Capture the cell that displays the provided text and extract its (X, Y) central coordinate. 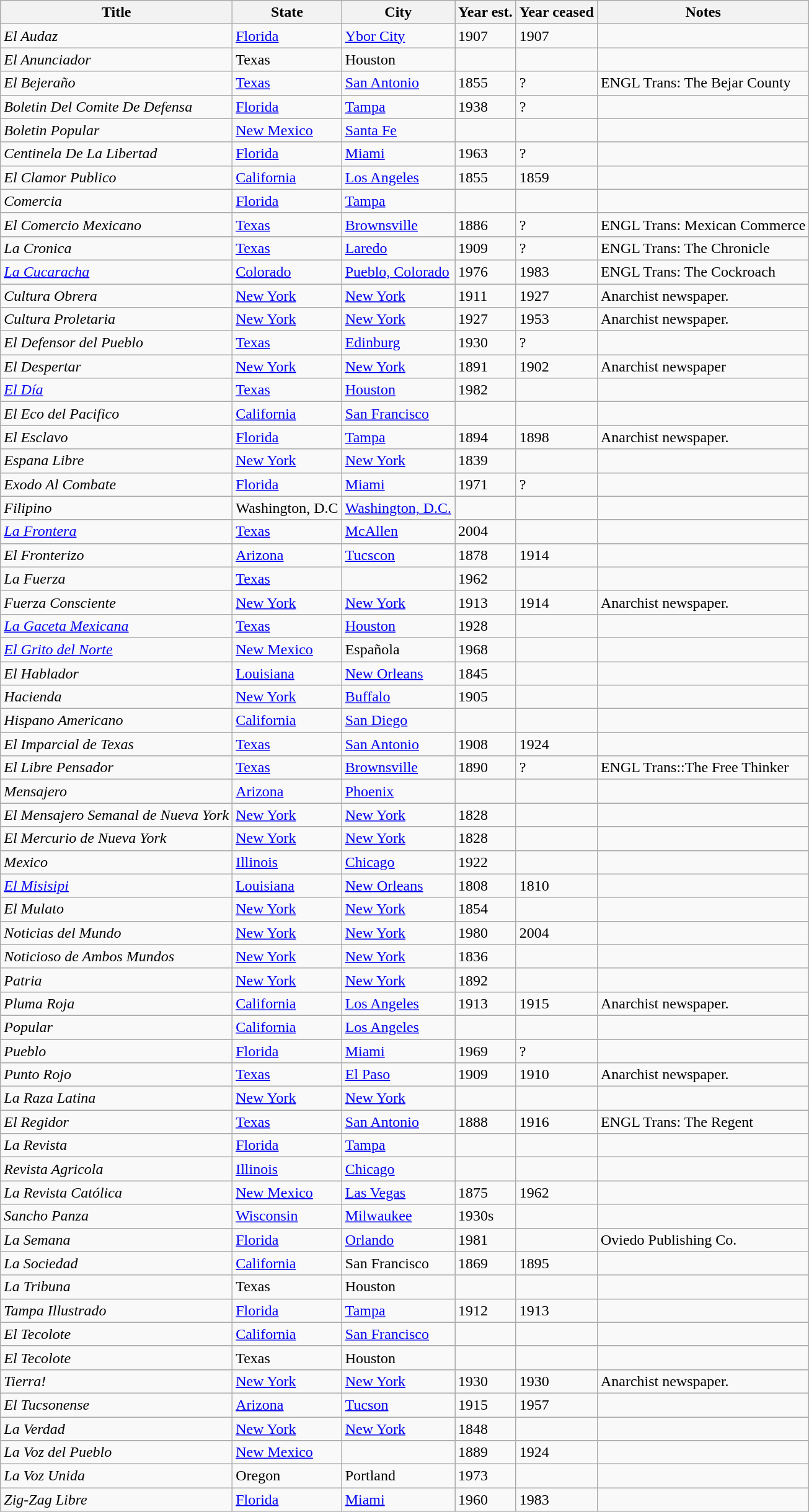
Orlando (398, 1240)
Wisconsin (287, 1216)
1888 (486, 1122)
1808 (486, 886)
Las Vegas (398, 1193)
1912 (486, 1310)
San Diego (398, 721)
1902 (557, 367)
La Revista Católica (117, 1193)
La Revista (117, 1145)
1971 (486, 484)
1845 (486, 673)
El Hablador (117, 673)
1810 (557, 886)
City (398, 12)
ENGL Trans: Mexican Commerce (703, 225)
Title (117, 12)
1892 (486, 980)
Comercia (117, 201)
La Voz Unida (117, 1476)
El Bejeraño (117, 83)
1890 (486, 768)
ENGL Trans::The Free Thinker (703, 768)
Filipino (117, 508)
La Frontera (117, 531)
1976 (486, 272)
El Mensajero Semanal de Nueva York (117, 815)
Pueblo (117, 1051)
1891 (486, 367)
Boletin Del Comite De Defensa (117, 107)
Laredo (398, 248)
ENGL Trans: The Chronicle (703, 248)
El Imparcial de Texas (117, 744)
El Comercio Mexicano (117, 225)
Exodo Al Combate (117, 484)
Washington, D.C (287, 508)
El Fronterizo (117, 555)
La Semana (117, 1240)
1911 (486, 296)
El Grito del Norte (117, 649)
1968 (486, 649)
Tierra! (117, 1381)
Edinburg (398, 343)
1980 (486, 933)
Hispano Americano (117, 721)
Mexico (117, 862)
La Sociedad (117, 1263)
1963 (486, 154)
1928 (486, 626)
1869 (486, 1263)
Washington, D.C. (398, 508)
Popular (117, 1027)
Mensajero (117, 791)
La Verdad (117, 1428)
ENGL Trans: The Cockroach (703, 272)
Colorado (287, 272)
Pluma Roja (117, 1003)
Hacienda (117, 697)
El Eco del Pacifico (117, 414)
El Defensor del Pueblo (117, 343)
McAllen (398, 531)
ENGL Trans: The Bejar County (703, 83)
Buffalo (398, 697)
El Regidor (117, 1122)
Santa Fe (398, 130)
1922 (486, 862)
Zig-Zag Libre (117, 1500)
Oviedo Publishing Co. (703, 1240)
1895 (557, 1263)
La Fuerza (117, 579)
Phoenix (398, 791)
1898 (557, 437)
Tampa Illustrado (117, 1310)
1839 (486, 461)
1960 (486, 1500)
El Despertar (117, 367)
Centinela De La Libertad (117, 154)
1908 (486, 744)
1916 (557, 1122)
1875 (486, 1193)
El Tucsonense (117, 1405)
La Cucaracha (117, 272)
1905 (486, 697)
El Esclavo (117, 437)
1848 (486, 1428)
Tucscon (398, 555)
State (287, 12)
1889 (486, 1452)
1953 (557, 319)
El Libre Pensador (117, 768)
La Tribuna (117, 1287)
Noticioso de Ambos Mundos (117, 956)
El Audaz (117, 36)
ENGL Trans: The Regent (703, 1122)
La Voz del Pueblo (117, 1452)
Española (398, 649)
Sancho Panza (117, 1216)
Ybor City (398, 36)
La Gaceta Mexicana (117, 626)
Boletin Popular (117, 130)
El Día (117, 390)
La Cronica (117, 248)
1930s (486, 1216)
1836 (486, 956)
Pueblo, Colorado (398, 272)
1910 (557, 1075)
El Paso (398, 1075)
Espana Libre (117, 461)
1957 (557, 1405)
El Clamor Publico (117, 177)
1859 (557, 177)
1969 (486, 1051)
El Anunciador (117, 60)
Year est. (486, 12)
Patria (117, 980)
Tucson (398, 1405)
Cultura Proletaria (117, 319)
Fuerza Consciente (117, 602)
1854 (486, 909)
Portland (398, 1476)
1981 (486, 1240)
Revista Agricola (117, 1169)
Punto Rojo (117, 1075)
Cultura Obrera (117, 296)
1982 (486, 390)
1938 (486, 107)
Oregon (287, 1476)
1886 (486, 225)
1894 (486, 437)
Anarchist newspaper (703, 367)
Notes (703, 12)
El Mulato (117, 909)
Year ceased (557, 12)
Milwaukee (398, 1216)
1973 (486, 1476)
El Misisipi (117, 886)
Noticias del Mundo (117, 933)
La Raza Latina (117, 1098)
El Mercurio de Nueva York (117, 838)
1878 (486, 555)
